Return the (X, Y) coordinate for the center point of the cell that contains the specified text.  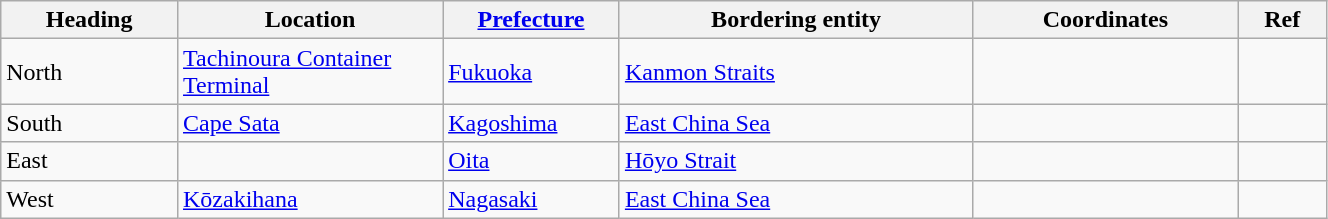
Kagoshima (532, 123)
Oita (532, 161)
Ref (1282, 20)
Hōyo Strait (796, 161)
Kōzakihana (310, 199)
Coordinates (1106, 20)
South (90, 123)
Prefecture (532, 20)
North (90, 72)
Kanmon Straits (796, 72)
Cape Sata (310, 123)
East (90, 161)
Heading (90, 20)
Location (310, 20)
West (90, 199)
Tachinoura Container Terminal (310, 72)
Bordering entity (796, 20)
Nagasaki (532, 199)
Fukuoka (532, 72)
